For the text-containing cell, return its midpoint in (X, Y) coordinate format. 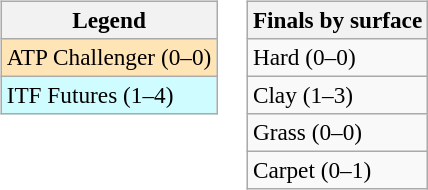
ATP Challenger (0–0) (108, 57)
Hard (0–0) (337, 57)
Carpet (0–1) (337, 171)
Clay (1–3) (337, 95)
Legend (108, 20)
ITF Futures (1–4) (108, 95)
Grass (0–0) (337, 133)
Finals by surface (337, 20)
